Determine the (X, Y) coordinate at the center of the cell enclosing the given text.  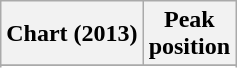
Chart (2013) (72, 34)
Peakposition (189, 34)
